For the text-containing cell, return its midpoint in [X, Y] coordinate format. 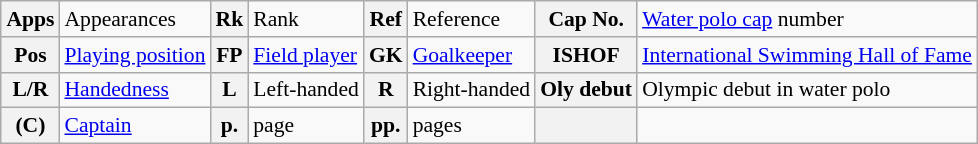
Oly debut [586, 90]
Goalkeeper [472, 55]
L [230, 90]
International Swimming Hall of Fame [807, 55]
Ref [386, 19]
Water polo cap number [807, 19]
pages [472, 126]
GK [386, 55]
p. [230, 126]
FP [230, 55]
Pos [30, 55]
Rk [230, 19]
Right-handed [472, 90]
Left-handed [306, 90]
Appearances [134, 19]
(C) [30, 126]
Reference [472, 19]
pp. [386, 126]
Playing position [134, 55]
Apps [30, 19]
Field player [306, 55]
R [386, 90]
ISHOF [586, 55]
Rank [306, 19]
Cap No. [586, 19]
L/R [30, 90]
Olympic debut in water polo [807, 90]
Captain [134, 126]
Handedness [134, 90]
page [306, 126]
